Return [x, y] of the center of cell containing provided text 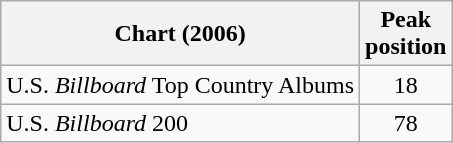
Chart (2006) [180, 34]
18 [406, 85]
U.S. Billboard 200 [180, 123]
Peakposition [406, 34]
78 [406, 123]
U.S. Billboard Top Country Albums [180, 85]
